Pinpoint the cell where the given text exists, returning its (x, y) midpoint coordinate. 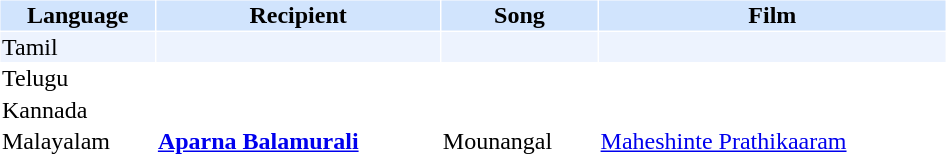
Tamil (77, 47)
Song (519, 15)
Recipient (298, 15)
Telugu (77, 79)
Language (77, 15)
Film (772, 15)
Kannada (77, 110)
